Pinpoint the cell where the given text exists, returning its [x, y] midpoint coordinate. 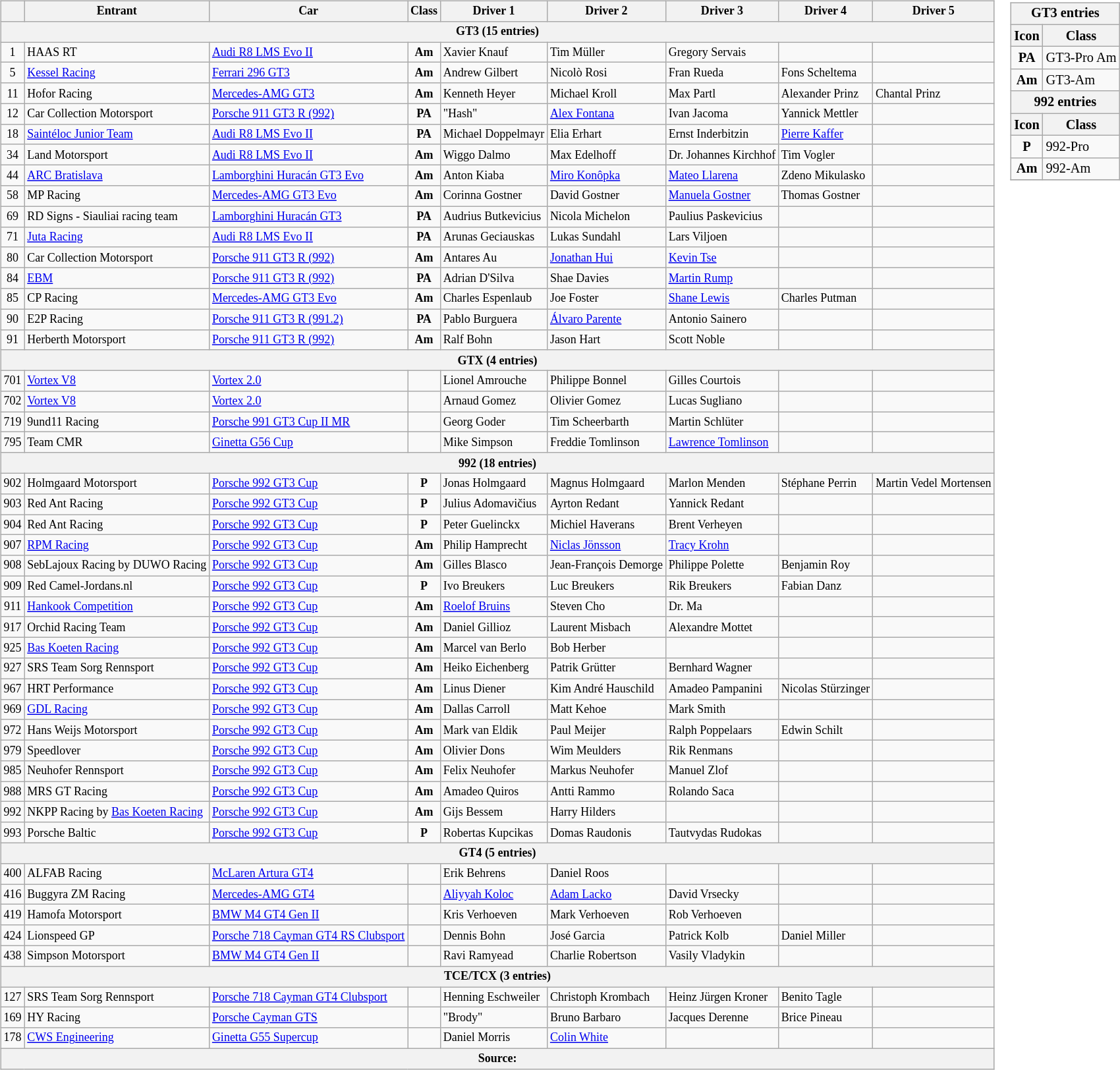
Jonathan Hui [607, 257]
91 [13, 340]
GT4 (5 entries) [497, 853]
Charles Espenlaub [493, 299]
Pablo Burguera [493, 319]
701 [13, 381]
Mike Simpson [493, 443]
Ralph Poppelaars [722, 730]
Rik Breukers [722, 586]
Robertas Kupcikas [493, 833]
Rob Verhoeven [722, 915]
979 [13, 750]
719 [13, 422]
Antares Au [493, 257]
Driver 5 [934, 11]
Linus Diener [493, 689]
Antti Rammo [607, 792]
Saintéloc Junior Team [117, 134]
12 [13, 113]
907 [13, 546]
Ferrari 296 GT3 [308, 72]
Julius Adomavičius [493, 503]
11 [13, 94]
Gilles Courtois [722, 381]
Miro Konôpka [607, 175]
CWS Engineering [117, 1038]
"Hash" [493, 113]
908 [13, 565]
Mateo Llarena [722, 175]
Lamborghini Huracán GT3 Evo [308, 175]
Marcel van Berlo [493, 648]
Lionel Amrouche [493, 381]
GT3-Am [1082, 80]
Kessel Racing [117, 72]
Fabian Danz [825, 586]
Daniel Morris [493, 1038]
Ginetta G56 Cup [308, 443]
Daniel Roos [607, 874]
Manuel Zlof [722, 771]
Arnaud Gomez [493, 402]
Martin Rump [722, 278]
Joe Foster [607, 299]
Max Edelhoff [607, 154]
Jonas Holmgaard [493, 484]
Brent Verheyen [722, 524]
Tautvydas Rudokas [722, 833]
Philippe Polette [722, 565]
Marlon Menden [722, 484]
Amadeo Pampanini [722, 689]
424 [13, 936]
Antonio Sainero [722, 319]
Ginetta G55 Supercup [308, 1038]
Dr. Johannes Kirchhof [722, 154]
904 [13, 524]
Driver 1 [493, 11]
Mark Smith [722, 709]
Wiggo Dalmo [493, 154]
Driver 2 [607, 11]
969 [13, 709]
CP Racing [117, 299]
McLaren Artura GT4 [308, 874]
Alexandre Mottet [722, 627]
Hankook Competition [117, 606]
992 entries [1065, 102]
71 [13, 237]
Arunas Geciauskas [493, 237]
Corinna Gostner [493, 196]
Felix Neuhofer [493, 771]
400 [13, 874]
Shane Lewis [722, 299]
9und11 Racing [117, 422]
E2P Racing [117, 319]
Fran Rueda [722, 72]
Heinz Jürgen Kroner [722, 998]
Roelof Bruins [493, 606]
Dallas Carroll [493, 709]
José Garcia [607, 936]
Lionspeed GP [117, 936]
Christoph Krombach [607, 998]
Paulius Paskevicius [722, 216]
Bob Herber [607, 648]
90 [13, 319]
HRT Performance [117, 689]
Erik Behrens [493, 874]
Ivan Jacoma [722, 113]
Porsche 991 GT3 Cup II MR [308, 422]
"Brody" [493, 1017]
Aliyyah Koloc [493, 895]
Entrant [117, 11]
Michael Kroll [607, 94]
Alex Fontana [607, 113]
Neuhofer Rennsport [117, 771]
Edwin Schilt [825, 730]
Jean-François Demorge [607, 565]
Charles Putman [825, 299]
911 [13, 606]
85 [13, 299]
Jacques Derenne [722, 1017]
Gregory Servais [722, 53]
Porsche 911 GT3 R (991.2) [308, 319]
992 (18 entries) [497, 463]
Red Camel-Jordans.nl [117, 586]
795 [13, 443]
Porsche Cayman GTS [308, 1017]
Ravi Ramyead [493, 955]
Tim Müller [607, 53]
Martin Vedel Mortensen [934, 484]
Heiko Eichenberg [493, 668]
972 [13, 730]
Gilles Blasco [493, 565]
Benito Tagle [825, 998]
Mark van Eldik [493, 730]
Patrick Kolb [722, 936]
Juta Racing [117, 237]
Niclas Jönsson [607, 546]
Rik Renmans [722, 750]
Bas Koeten Racing [117, 648]
Dennis Bohn [493, 936]
RPM Racing [117, 546]
Nicolas Stürzinger [825, 689]
GT3 (15 entries) [497, 32]
Lawrence Tomlinson [722, 443]
Lamborghini Huracán GT3 [308, 216]
Audrius Butkevicius [493, 216]
Kris Verhoeven [493, 915]
Mercedes-AMG GT3 [308, 94]
Driver 3 [722, 11]
Ernst Inderbitzin [722, 134]
Adam Lacko [607, 895]
Vasily Vladykin [722, 955]
Patrik Grütter [607, 668]
Matt Kehoe [607, 709]
Lucas Sugliano [722, 402]
Max Partl [722, 94]
Dr. Ma [722, 606]
HAAS RT [117, 53]
Hans Weijs Motorsport [117, 730]
Simpson Motorsport [117, 955]
Car [308, 11]
419 [13, 915]
993 [13, 833]
917 [13, 627]
903 [13, 503]
44 [13, 175]
Porsche Baltic [117, 833]
992-Am [1082, 169]
5 [13, 72]
Colin White [607, 1038]
Pierre Kaffer [825, 134]
Speedlover [117, 750]
GT3-Pro Am [1082, 58]
Philippe Bonnel [607, 381]
Martin Schlüter [722, 422]
Yannick Mettler [825, 113]
Henning Eschweiler [493, 998]
Gijs Bessem [493, 812]
Tim Scheerbarth [607, 422]
Adrian D'Silva [493, 278]
992-Pro [1082, 147]
178 [13, 1038]
Ralf Bohn [493, 340]
Mercedes-AMG GT4 [308, 895]
Hofor Racing [117, 94]
Andrew Gilbert [493, 72]
1 [13, 53]
Stéphane Perrin [825, 484]
Magnus Holmgaard [607, 484]
Kim André Hauschild [607, 689]
Tracy Krohn [722, 546]
Harry Hilders [607, 812]
RD Signs - Siauliai racing team [117, 216]
Holmgaard Motorsport [117, 484]
Nicola Michelon [607, 216]
Wim Meulders [607, 750]
84 [13, 278]
169 [13, 1017]
Buggyra ZM Racing [117, 895]
Thomas Gostner [825, 196]
Freddie Tomlinson [607, 443]
Nicolò Rosi [607, 72]
Porsche 718 Cayman GT4 Clubsport [308, 998]
Bruno Barbaro [607, 1017]
127 [13, 998]
Tim Vogler [825, 154]
EBM [117, 278]
Jason Hart [607, 340]
ALFAB Racing [117, 874]
Lukas Sundahl [607, 237]
Philip Hamprecht [493, 546]
Olivier Dons [493, 750]
58 [13, 196]
Anton Kiaba [493, 175]
Team CMR [117, 443]
David Gostner [607, 196]
Yannick Redant [722, 503]
416 [13, 895]
David Vrsecky [722, 895]
Lars Viljoen [722, 237]
Steven Cho [607, 606]
Bernhard Wagner [722, 668]
438 [13, 955]
Michael Doppelmayr [493, 134]
18 [13, 134]
Source: [497, 1058]
Benjamin Roy [825, 565]
Laurent Misbach [607, 627]
Scott Noble [722, 340]
Kenneth Heyer [493, 94]
NKPP Racing by Bas Koeten Racing [117, 812]
Álvaro Parente [607, 319]
Amadeo Quiros [493, 792]
HY Racing [117, 1017]
909 [13, 586]
Brice Pineau [825, 1017]
Charlie Robertson [607, 955]
Porsche 718 Cayman GT4 RS Clubsport [308, 936]
Zdeno Mikulasko [825, 175]
Chantal Prinz [934, 94]
925 [13, 648]
Ayrton Redant [607, 503]
SebLajoux Racing by DUWO Racing [117, 565]
GDL Racing [117, 709]
Georg Goder [493, 422]
967 [13, 689]
985 [13, 771]
GTX (4 entries) [497, 360]
702 [13, 402]
Rolando Saca [722, 792]
Mark Verhoeven [607, 915]
Orchid Racing Team [117, 627]
Xavier Knauf [493, 53]
Olivier Gomez [607, 402]
Hamofa Motorsport [117, 915]
Shae Davies [607, 278]
Kevin Tse [722, 257]
Driver 4 [825, 11]
Land Motorsport [117, 154]
MRS GT Racing [117, 792]
34 [13, 154]
69 [13, 216]
Elia Erhart [607, 134]
992 [13, 812]
988 [13, 792]
ARC Bratislava [117, 175]
Markus Neuhofer [607, 771]
Manuela Gostner [722, 196]
TCE/TCX (3 entries) [497, 976]
Fons Scheltema [825, 72]
Ivo Breukers [493, 586]
GT3 entries [1065, 14]
Luc Breukers [607, 586]
Michiel Haverans [607, 524]
Paul Meijer [607, 730]
902 [13, 484]
927 [13, 668]
Daniel Gillioz [493, 627]
MP Racing [117, 196]
Daniel Miller [825, 936]
80 [13, 257]
Alexander Prinz [825, 94]
Peter Guelinckx [493, 524]
Herberth Motorsport [117, 340]
Domas Raudonis [607, 833]
